Return [x, y] of the center of cell containing provided text 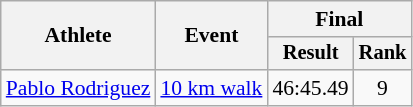
Event [211, 36]
46:45.49 [310, 88]
Final [339, 19]
Rank [383, 54]
Pablo Rodriguez [78, 88]
9 [383, 88]
Athlete [78, 36]
10 km walk [211, 88]
Result [310, 54]
